Identify which cell holds the provided text, then report its (X, Y) central coordinate. 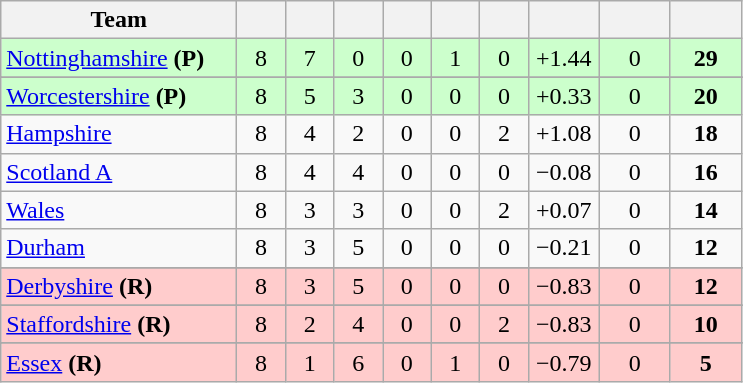
Durham (119, 248)
7 (310, 58)
Hampshire (119, 134)
Wales (119, 210)
+0.07 (564, 210)
Essex (R) (119, 362)
+1.08 (564, 134)
6 (358, 362)
Team (119, 20)
18 (706, 134)
+1.44 (564, 58)
20 (706, 96)
10 (706, 324)
−0.79 (564, 362)
Nottinghamshire (P) (119, 58)
16 (706, 172)
−0.21 (564, 248)
14 (706, 210)
Scotland A (119, 172)
+0.33 (564, 96)
29 (706, 58)
Worcestershire (P) (119, 96)
Derbyshire (R) (119, 286)
−0.08 (564, 172)
Staffordshire (R) (119, 324)
